Determine the [X, Y] coordinate at the center of the cell enclosing the given text.  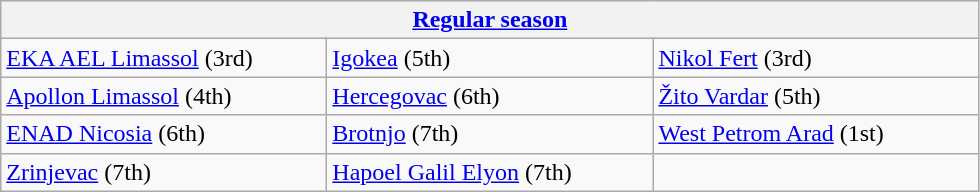
Nikol Fert (3rd) [816, 58]
Hercegovac (6th) [490, 96]
West Petrom Arad (1st) [816, 134]
Apollon Limassol (4th) [164, 96]
Igokea (5th) [490, 58]
Zrinjevac (7th) [164, 172]
Brotnjo (7th) [490, 134]
ENAD Nicosia (6th) [164, 134]
EKA AEL Limassol (3rd) [164, 58]
Žito Vardar (5th) [816, 96]
Regular season [490, 20]
Hapoel Galil Elyon (7th) [490, 172]
